Detect which cell encompasses the target text, then output its [x, y] center coordinate. 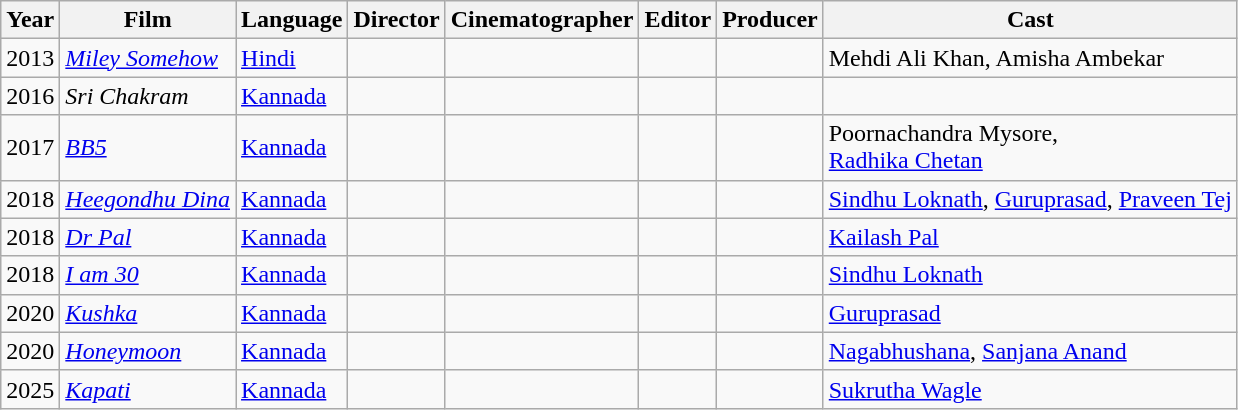
Honeymoon [148, 351]
Poornachandra Mysore,Radhika Chetan [1030, 148]
Heegondhu Dina [148, 199]
Editor [678, 20]
Year [30, 20]
Sindhu Loknath, Guruprasad, Praveen Tej [1030, 199]
BB5 [148, 148]
Cast [1030, 20]
Language [292, 20]
Director [396, 20]
Sukrutha Wagle [1030, 389]
Sindhu Loknath [1030, 275]
2017 [30, 148]
I am 30 [148, 275]
Mehdi Ali Khan, Amisha Ambekar [1030, 58]
2013 [30, 58]
Producer [770, 20]
Miley Somehow [148, 58]
Hindi [292, 58]
2016 [30, 96]
Kailash Pal [1030, 237]
Guruprasad [1030, 313]
Nagabhushana, Sanjana Anand [1030, 351]
Cinematographer [542, 20]
Kushka [148, 313]
Dr Pal [148, 237]
Kapati [148, 389]
Film [148, 20]
2025 [30, 389]
Sri Chakram [148, 96]
